For the text-containing cell, return its midpoint in (X, Y) coordinate format. 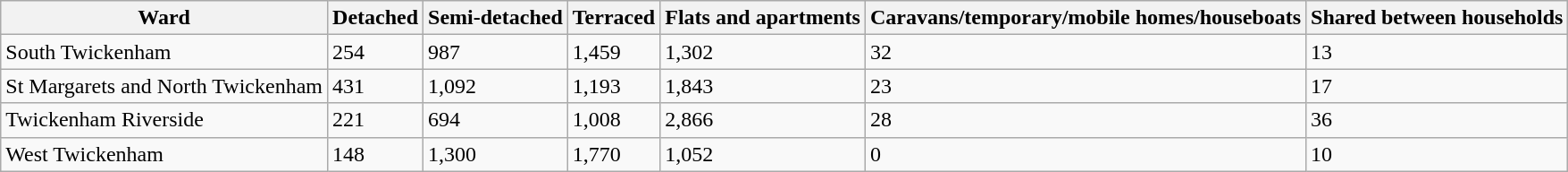
Caravans/temporary/mobile homes/houseboats (1085, 18)
St Margarets and North Twickenham (164, 86)
Shared between households (1437, 18)
148 (375, 154)
1,843 (763, 86)
1,008 (613, 120)
987 (496, 52)
Twickenham Riverside (164, 120)
1,300 (496, 154)
Ward (164, 18)
1,302 (763, 52)
Detached (375, 18)
Semi-detached (496, 18)
36 (1437, 120)
17 (1437, 86)
221 (375, 120)
1,459 (613, 52)
1,092 (496, 86)
Terraced (613, 18)
694 (496, 120)
32 (1085, 52)
1,052 (763, 154)
0 (1085, 154)
1,770 (613, 154)
1,193 (613, 86)
23 (1085, 86)
South Twickenham (164, 52)
2,866 (763, 120)
28 (1085, 120)
Flats and apartments (763, 18)
431 (375, 86)
13 (1437, 52)
254 (375, 52)
West Twickenham (164, 154)
10 (1437, 154)
